Locate the cell with the specified text and output its [x, y] center coordinate. 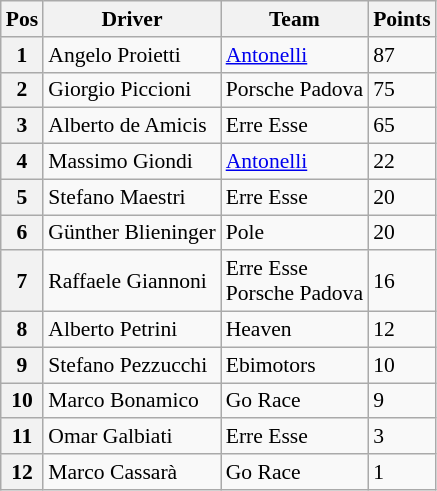
Alberto Petrini [132, 330]
Marco Cassarà [132, 472]
Raffaele Giannoni [132, 282]
22 [402, 162]
5 [22, 197]
Driver [132, 19]
75 [402, 90]
8 [22, 330]
65 [402, 126]
Stefano Pezzucchi [132, 365]
7 [22, 282]
87 [402, 55]
Heaven [294, 330]
Marco Bonamico [132, 401]
Omar Galbiati [132, 437]
Points [402, 19]
Günther Blieninger [132, 233]
16 [402, 282]
Erre EssePorsche Padova [294, 282]
Ebimotors [294, 365]
Porsche Padova [294, 90]
Massimo Giondi [132, 162]
2 [22, 90]
Angelo Proietti [132, 55]
11 [22, 437]
Giorgio Piccioni [132, 90]
4 [22, 162]
Team [294, 19]
6 [22, 233]
Pole [294, 233]
Alberto de Amicis [132, 126]
Pos [22, 19]
Stefano Maestri [132, 197]
